Capture the cell that displays the provided text and extract its (X, Y) central coordinate. 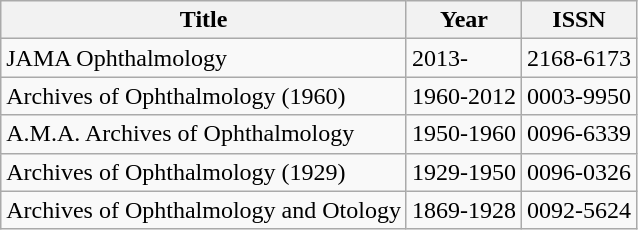
JAMA Ophthalmology (204, 58)
2013- (464, 58)
1960-2012 (464, 96)
Archives of Ophthalmology (1929) (204, 172)
A.M.A. Archives of Ophthalmology (204, 134)
0096-0326 (578, 172)
1869-1928 (464, 210)
0092-5624 (578, 210)
Year (464, 20)
Archives of Ophthalmology and Otology (204, 210)
1929-1950 (464, 172)
2168-6173 (578, 58)
1950-1960 (464, 134)
0003-9950 (578, 96)
Archives of Ophthalmology (1960) (204, 96)
Title (204, 20)
ISSN (578, 20)
0096-6339 (578, 134)
